Return [x, y] of the center of cell containing provided text 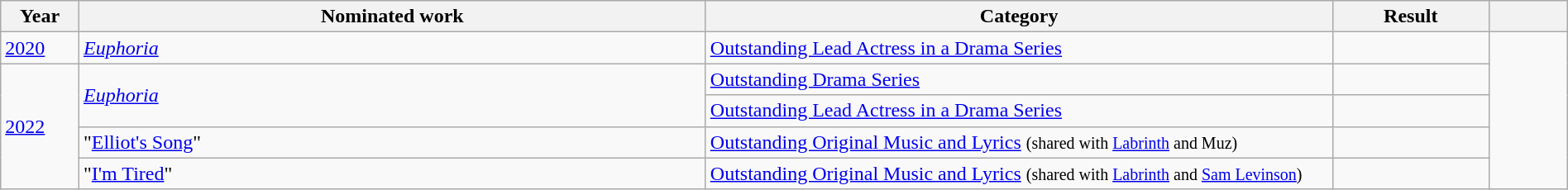
2020 [40, 48]
Outstanding Original Music and Lyrics (shared with Labrinth and Sam Levinson) [1019, 173]
Category [1019, 17]
Nominated work [392, 17]
2022 [40, 126]
Year [40, 17]
Result [1411, 17]
"I'm Tired" [392, 173]
"Elliot's Song" [392, 142]
Outstanding Original Music and Lyrics (shared with Labrinth and Muz) [1019, 142]
Outstanding Drama Series [1019, 79]
